Identify which cell holds the provided text, then report its [x, y] central coordinate. 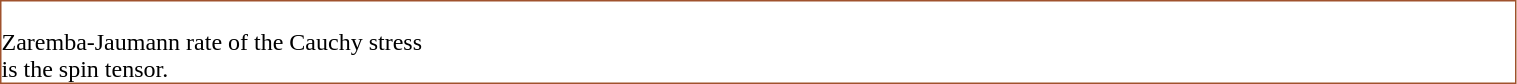
Zaremba-Jaumann rate of the Cauchy stress is the spin tensor. [758, 42]
